For the text-containing cell, return its midpoint in (x, y) coordinate format. 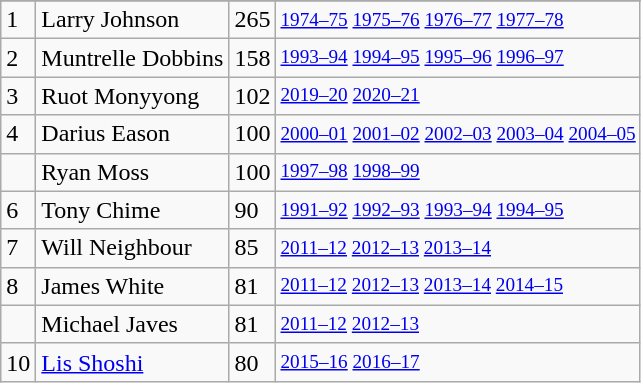
1 (18, 20)
Larry Johnson (132, 20)
2 (18, 58)
1997–98 1998–99 (458, 172)
1974–75 1975–76 1976–77 1977–78 (458, 20)
1991–92 1992–93 1993–94 1994–95 (458, 210)
85 (252, 248)
3 (18, 96)
2015–16 2016–17 (458, 362)
Darius Eason (132, 134)
Tony Chime (132, 210)
2011–12 2012–13 2013–14 2014–15 (458, 286)
Ruot Monyyong (132, 96)
2011–12 2012–13 (458, 324)
80 (252, 362)
4 (18, 134)
90 (252, 210)
James White (132, 286)
102 (252, 96)
Ryan Moss (132, 172)
7 (18, 248)
Michael Javes (132, 324)
Lis Shoshi (132, 362)
2000–01 2001–02 2002–03 2003–04 2004–05 (458, 134)
2011–12 2012–13 2013–14 (458, 248)
6 (18, 210)
10 (18, 362)
Muntrelle Dobbins (132, 58)
1993–94 1994–95 1995–96 1996–97 (458, 58)
8 (18, 286)
Will Neighbour (132, 248)
2019–20 2020–21 (458, 96)
158 (252, 58)
265 (252, 20)
